For the text-containing cell, return its midpoint in (x, y) coordinate format. 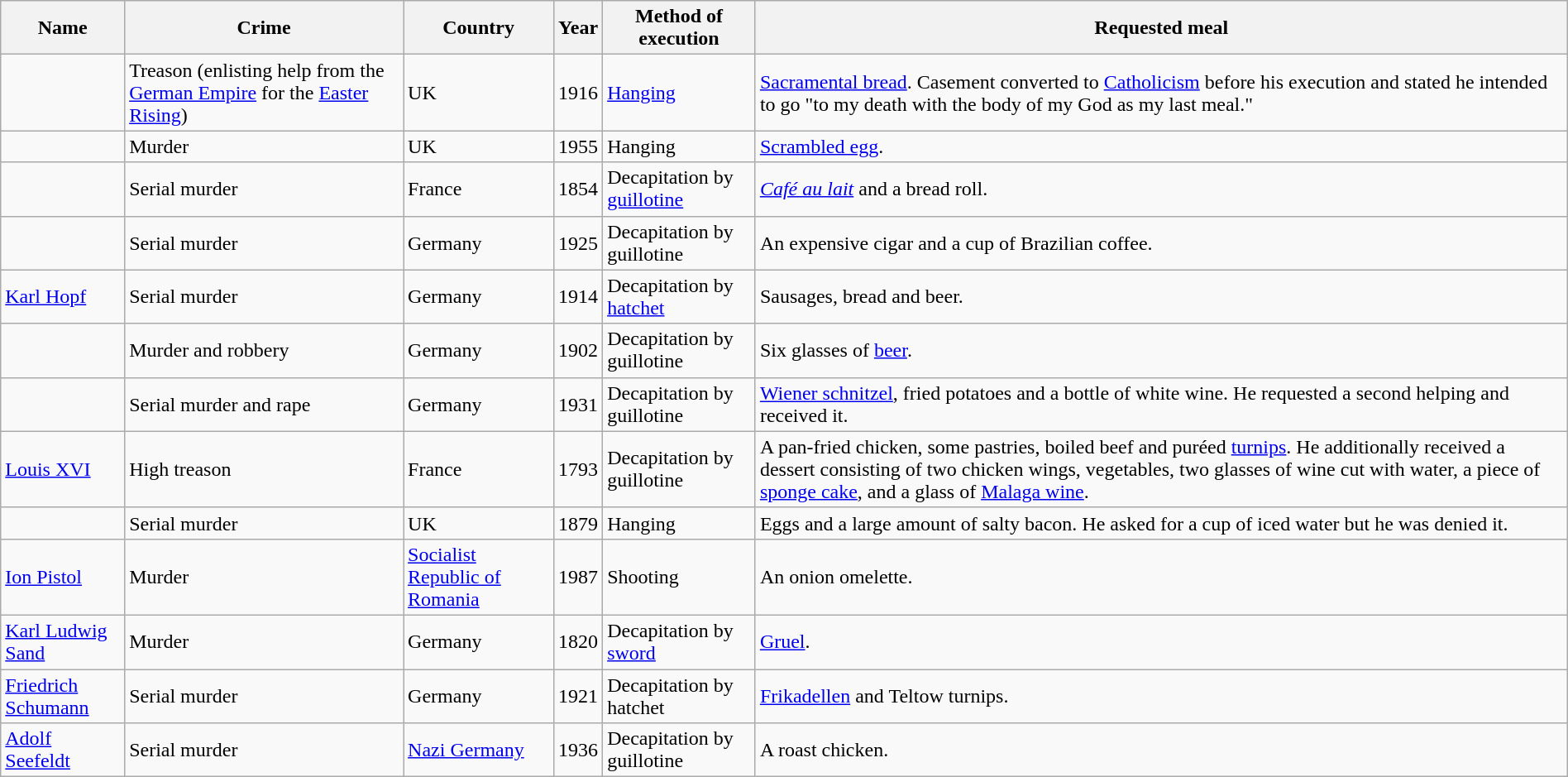
Name (63, 28)
Ion Pistol (63, 577)
Friedrich Schumann (63, 695)
Frikadellen and Teltow turnips. (1161, 695)
1914 (579, 296)
Method of execution (680, 28)
Murder and robbery (265, 351)
Scrambled egg. (1161, 146)
Treason (enlisting help from the German Empire for the Easter Rising) (265, 93)
1879 (579, 523)
Adolf Seefeldt (63, 750)
Crime (265, 28)
Serial murder and rape (265, 404)
1820 (579, 642)
An onion omelette. (1161, 577)
Year (579, 28)
High treason (265, 469)
Louis XVI (63, 469)
Shooting (680, 577)
1921 (579, 695)
Decapitation by sword (680, 642)
1925 (579, 243)
Six glasses of beer. (1161, 351)
1902 (579, 351)
1854 (579, 189)
Karl Ludwig Sand (63, 642)
1916 (579, 93)
Socialist Republic of Romania (479, 577)
1955 (579, 146)
Eggs and a large amount of salty bacon. He asked for a cup of iced water but he was denied it. (1161, 523)
1987 (579, 577)
Café au lait and a bread roll. (1161, 189)
A roast chicken. (1161, 750)
1931 (579, 404)
Country (479, 28)
An expensive cigar and a cup of Brazilian coffee. (1161, 243)
Requested meal (1161, 28)
Wiener schnitzel, fried potatoes and a bottle of white wine. He requested a second helping and received it. (1161, 404)
1793 (579, 469)
Nazi Germany (479, 750)
1936 (579, 750)
Gruel. (1161, 642)
Sausages, bread and beer. (1161, 296)
Karl Hopf (63, 296)
